Provide the (x, y) coordinate of the cell's center where the given text is located.  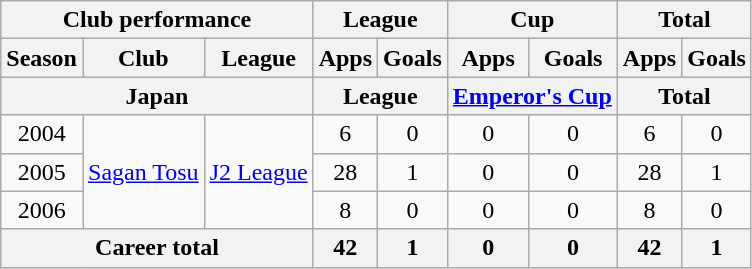
2005 (42, 172)
Emperor's Cup (532, 96)
Sagan Tosu (143, 172)
Club performance (157, 20)
Club (143, 58)
2006 (42, 210)
Japan (157, 96)
Season (42, 58)
2004 (42, 134)
Career total (157, 248)
J2 League (258, 172)
Cup (532, 20)
